Determine the [x, y] coordinate at the center of the cell enclosing the given text.  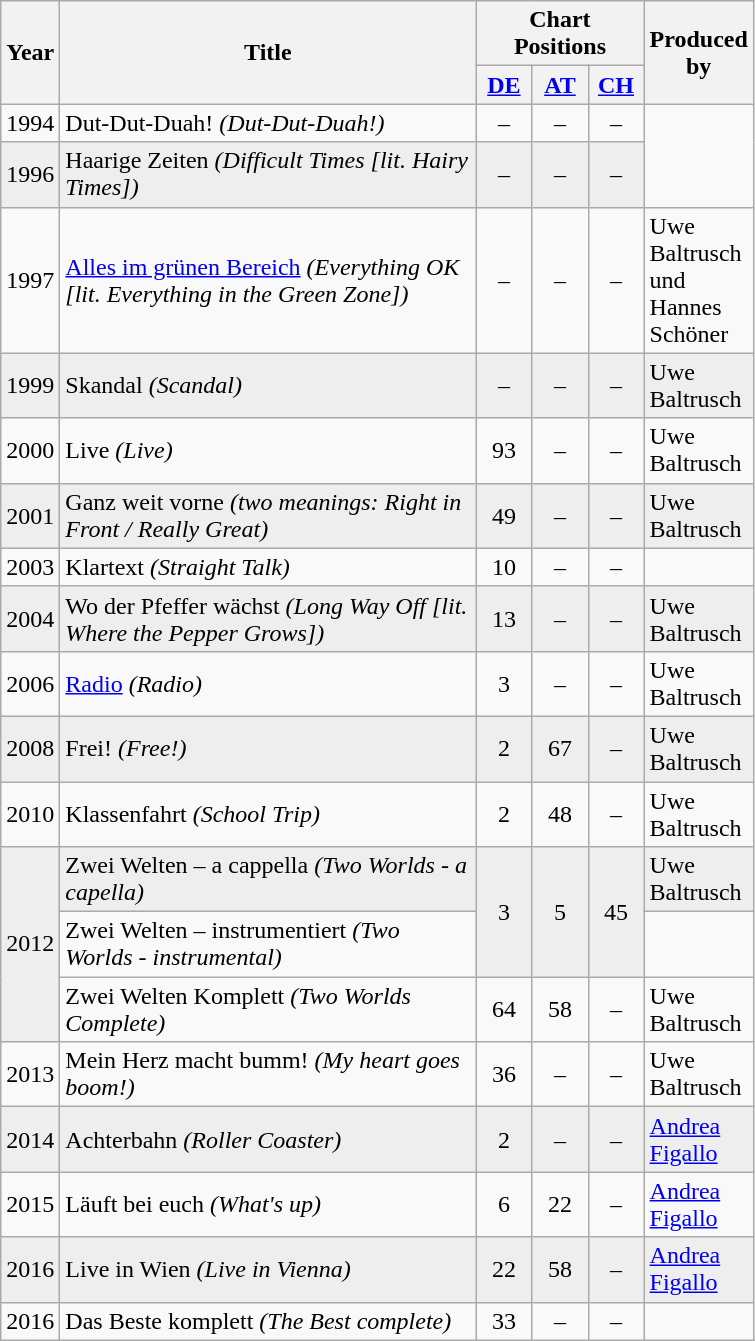
2010 [30, 814]
Uwe Baltrusch und Hannes Schöner [698, 280]
Das Beste komplett (The Best complete) [268, 1321]
Wo der Pfeffer wächst (Long Way Off [lit. Where the Pepper Grows]) [268, 618]
Produced by [698, 52]
Klassenfahrt (School Trip) [268, 814]
Zwei Welten – instrumentiert (Two Worlds - instrumental) [268, 944]
5 [560, 912]
Chart Positions [560, 34]
2004 [30, 618]
45 [616, 912]
67 [560, 748]
1999 [30, 386]
2013 [30, 1074]
Läuft bei euch (What's up) [268, 1204]
Frei! (Free!) [268, 748]
2014 [30, 1140]
Ganz weit vorne (two meanings: Right in Front / Really Great) [268, 516]
1994 [30, 123]
Klartext (Straight Talk) [268, 567]
13 [504, 618]
2001 [30, 516]
2000 [30, 450]
1996 [30, 174]
64 [504, 1010]
Year [30, 52]
DE [504, 85]
10 [504, 567]
Zwei Welten – a cappella (Two Worlds - a capella) [268, 880]
Title [268, 52]
Zwei Welten Komplett (Two Worlds Complete) [268, 1010]
36 [504, 1074]
2015 [30, 1204]
2008 [30, 748]
Live (Live) [268, 450]
Alles im grünen Bereich (Everything OK [lit. Everything in the Green Zone]) [268, 280]
2003 [30, 567]
Skandal (Scandal) [268, 386]
6 [504, 1204]
93 [504, 450]
2012 [30, 944]
Mein Herz macht bumm! (My heart goes boom!) [268, 1074]
1997 [30, 280]
CH [616, 85]
49 [504, 516]
Radio (Radio) [268, 684]
48 [560, 814]
Dut-Dut-Duah! (Dut-Dut-Duah!) [268, 123]
Achterbahn (Roller Coaster) [268, 1140]
33 [504, 1321]
Haarige Zeiten (Difficult Times [lit. Hairy Times]) [268, 174]
Live in Wien (Live in Vienna) [268, 1270]
AT [560, 85]
2006 [30, 684]
